Return the [X, Y] coordinate for the center point of the cell that contains the specified text.  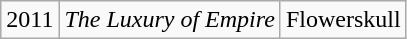
Flowerskull [343, 20]
The Luxury of Empire [170, 20]
2011 [30, 20]
